Search for the cell housing the specified text and yield its (X, Y) center coordinate. 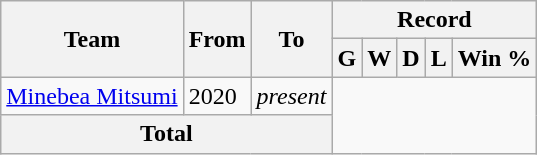
W (380, 58)
From (217, 39)
Team (92, 39)
To (292, 39)
Win % (494, 58)
G (347, 58)
Minebea Mitsumi (92, 96)
D (411, 58)
present (292, 96)
Total (166, 134)
L (438, 58)
2020 (217, 96)
Record (434, 20)
